Provide the [X, Y] coordinate of the cell's center where the given text is located.  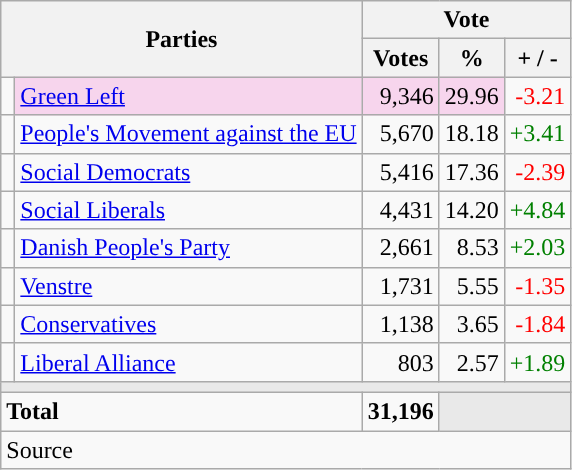
1,138 [400, 324]
5,670 [400, 134]
-2.39 [538, 172]
Liberal Alliance [188, 362]
-3.21 [538, 96]
+3.41 [538, 134]
Vote [466, 20]
2,661 [400, 248]
4,431 [400, 210]
18.18 [472, 134]
8.53 [472, 248]
803 [400, 362]
Conservatives [188, 324]
31,196 [400, 411]
Total [182, 411]
29.96 [472, 96]
-1.35 [538, 286]
Social Liberals [188, 210]
People's Movement against the EU [188, 134]
3.65 [472, 324]
+ / - [538, 58]
5,416 [400, 172]
9,346 [400, 96]
Social Democrats [188, 172]
5.55 [472, 286]
Green Left [188, 96]
Votes [400, 58]
Danish People's Party [188, 248]
1,731 [400, 286]
14.20 [472, 210]
17.36 [472, 172]
Venstre [188, 286]
% [472, 58]
+4.84 [538, 210]
+2.03 [538, 248]
2.57 [472, 362]
+1.89 [538, 362]
Source [286, 449]
Parties [182, 39]
-1.84 [538, 324]
